Pinpoint the cell where the given text exists, returning its (X, Y) midpoint coordinate. 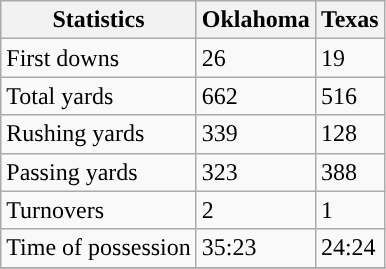
Total yards (99, 96)
388 (350, 172)
Rushing yards (99, 134)
516 (350, 96)
2 (256, 210)
Texas (350, 20)
First downs (99, 58)
323 (256, 172)
Oklahoma (256, 20)
19 (350, 58)
24:24 (350, 248)
662 (256, 96)
35:23 (256, 248)
128 (350, 134)
339 (256, 134)
Statistics (99, 20)
Passing yards (99, 172)
26 (256, 58)
Turnovers (99, 210)
1 (350, 210)
Time of possession (99, 248)
